Output the [x, y] coordinate of the center of the cell containing the given text.  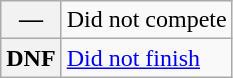
Did not finish [146, 58]
Did not compete [146, 20]
DNF [31, 58]
— [31, 20]
